Pinpoint the cell where the given text exists, returning its [x, y] midpoint coordinate. 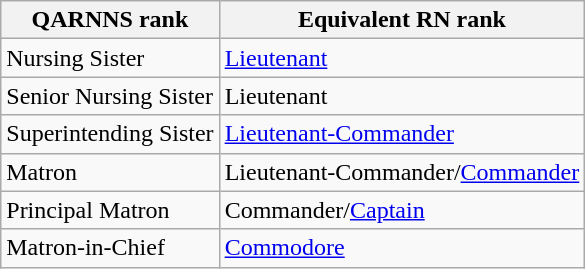
Superintending Sister [110, 134]
Matron [110, 172]
Commander/Captain [402, 210]
Senior Nursing Sister [110, 96]
QARNNS rank [110, 20]
Lieutenant-Commander [402, 134]
Commodore [402, 248]
Nursing Sister [110, 58]
Equivalent RN rank [402, 20]
Lieutenant-Commander/Commander [402, 172]
Matron-in-Chief [110, 248]
Principal Matron [110, 210]
